Scan for the cell matching the given text and deliver its (x, y) coordinate at center. 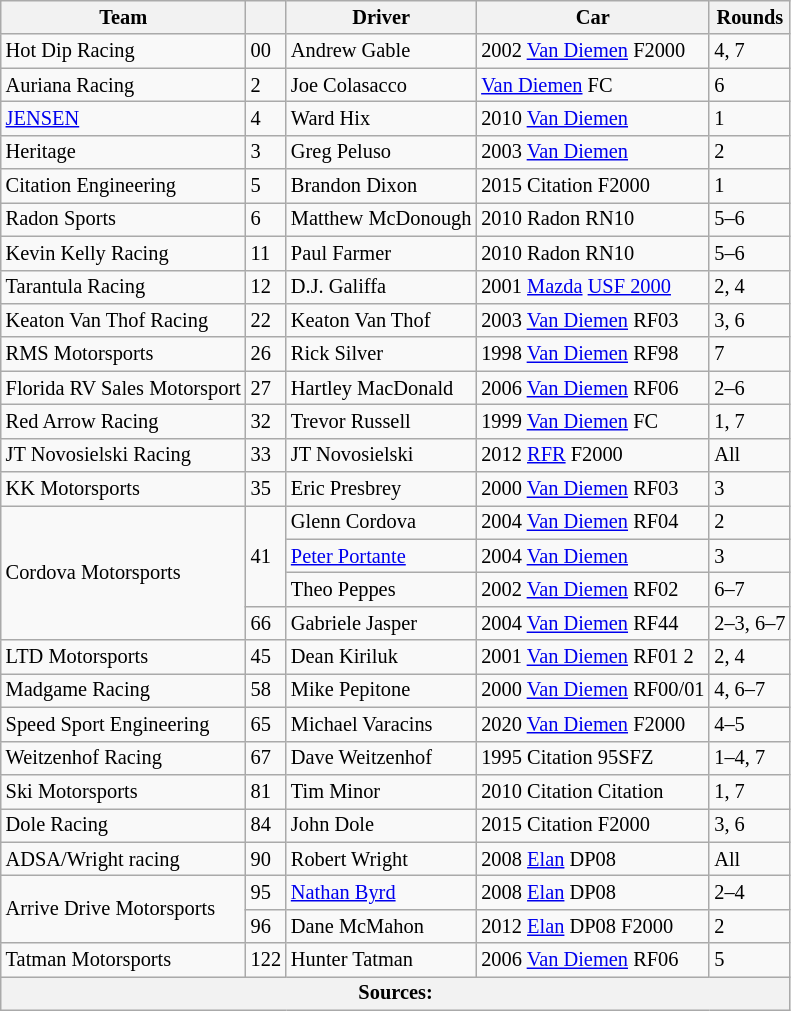
Team (124, 17)
Robert Wright (381, 859)
2002 Van Diemen RF02 (592, 589)
JT Novosielski (381, 455)
2001 Mazda USF 2000 (592, 287)
90 (266, 859)
Eric Presbrey (381, 489)
33 (266, 455)
John Dole (381, 825)
58 (266, 690)
Ski Motorsports (124, 791)
Van Diemen FC (592, 85)
Florida RV Sales Motorsport (124, 388)
Driver (381, 17)
Keaton Van Thof Racing (124, 320)
4–5 (750, 724)
Citation Engineering (124, 186)
Weitzenhof Racing (124, 758)
Tatman Motorsports (124, 960)
2000 Van Diemen RF00/01 (592, 690)
Dave Weitzenhof (381, 758)
4, 6–7 (750, 690)
11 (266, 253)
Sources: (396, 993)
4 (266, 118)
Auriana Racing (124, 85)
Car (592, 17)
12 (266, 287)
Radon Sports (124, 219)
66 (266, 623)
Tarantula Racing (124, 287)
Hunter Tatman (381, 960)
41 (266, 556)
Hartley MacDonald (381, 388)
Joe Colasacco (381, 85)
Dole Racing (124, 825)
95 (266, 892)
Mike Pepitone (381, 690)
65 (266, 724)
27 (266, 388)
KK Motorsports (124, 489)
ADSA/Wright racing (124, 859)
D.J. Galiffa (381, 287)
2003 Van Diemen (592, 152)
35 (266, 489)
Trevor Russell (381, 421)
2004 Van Diemen (592, 556)
2020 Van Diemen F2000 (592, 724)
Brandon Dixon (381, 186)
Dane McMahon (381, 926)
2004 Van Diemen RF04 (592, 522)
JENSEN (124, 118)
7 (750, 354)
LTD Motorsports (124, 657)
2004 Van Diemen RF44 (592, 623)
Greg Peluso (381, 152)
Rounds (750, 17)
2–4 (750, 892)
Matthew McDonough (381, 219)
22 (266, 320)
6–7 (750, 589)
2010 Citation Citation (592, 791)
Arrive Drive Motorsports (124, 908)
Glenn Cordova (381, 522)
Nathan Byrd (381, 892)
JT Novosielski Racing (124, 455)
Cordova Motorsports (124, 572)
84 (266, 825)
122 (266, 960)
1–4, 7 (750, 758)
2001 Van Diemen RF01 2 (592, 657)
1999 Van Diemen FC (592, 421)
26 (266, 354)
Madgame Racing (124, 690)
2–3, 6–7 (750, 623)
2012 Elan DP08 F2000 (592, 926)
Hot Dip Racing (124, 51)
2002 Van Diemen F2000 (592, 51)
4, 7 (750, 51)
2012 RFR F2000 (592, 455)
Red Arrow Racing (124, 421)
2–6 (750, 388)
Tim Minor (381, 791)
Peter Portante (381, 556)
67 (266, 758)
Rick Silver (381, 354)
RMS Motorsports (124, 354)
81 (266, 791)
Kevin Kelly Racing (124, 253)
1995 Citation 95SFZ (592, 758)
32 (266, 421)
Andrew Gable (381, 51)
Heritage (124, 152)
2000 Van Diemen RF03 (592, 489)
Keaton Van Thof (381, 320)
00 (266, 51)
Speed Sport Engineering (124, 724)
Paul Farmer (381, 253)
Theo Peppes (381, 589)
2003 Van Diemen RF03 (592, 320)
Gabriele Jasper (381, 623)
Dean Kiriluk (381, 657)
45 (266, 657)
96 (266, 926)
Ward Hix (381, 118)
Michael Varacins (381, 724)
2010 Van Diemen (592, 118)
1998 Van Diemen RF98 (592, 354)
